Capture the cell that displays the provided text and extract its [X, Y] central coordinate. 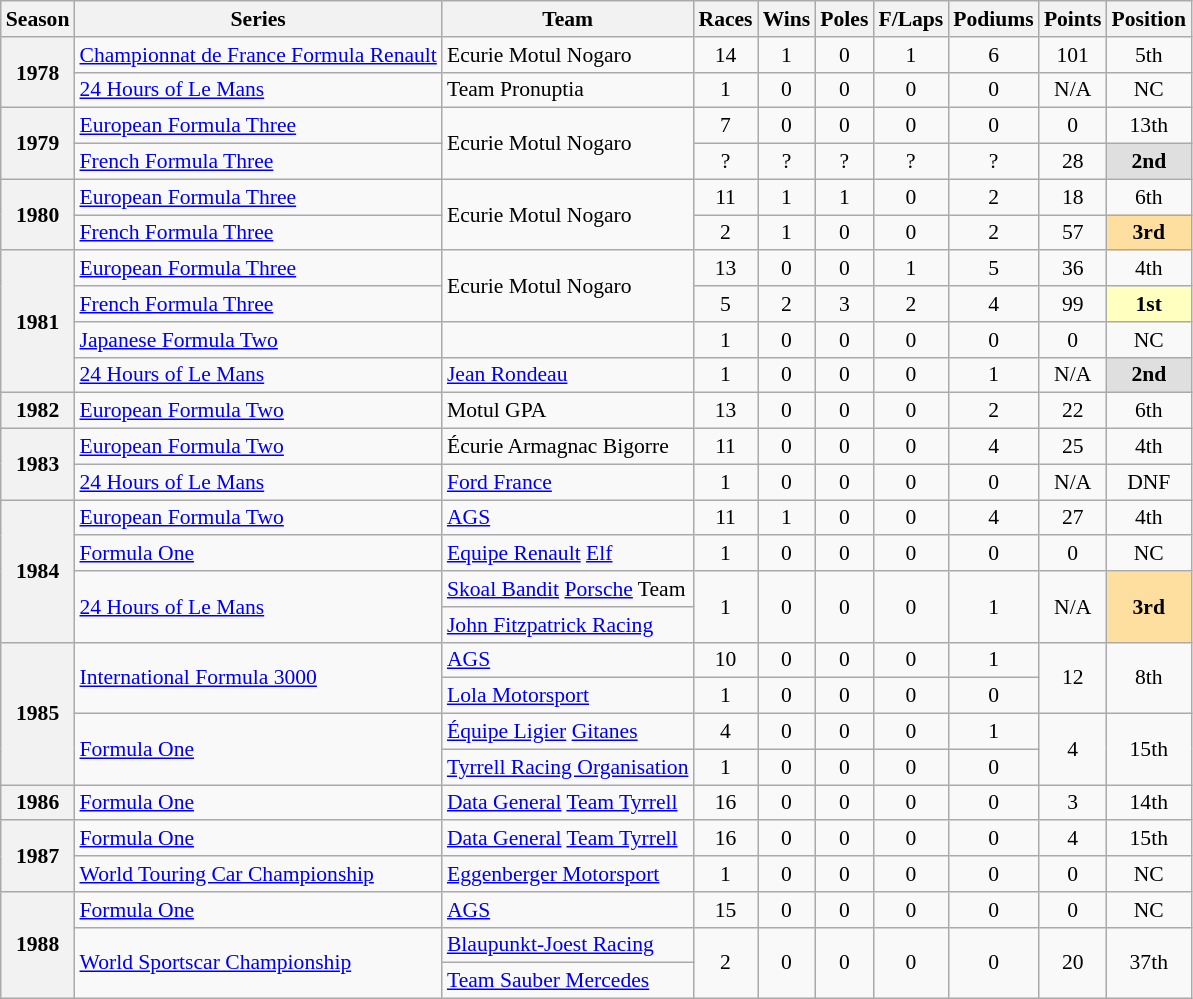
Series [258, 19]
20 [1073, 962]
DNF [1149, 482]
10 [725, 660]
13th [1149, 126]
John Fitzpatrick Racing [568, 625]
Equipe Renault Elf [568, 554]
7 [725, 126]
Skoal Bandit Porsche Team [568, 589]
1982 [38, 411]
1988 [38, 946]
99 [1073, 304]
1985 [38, 713]
27 [1073, 518]
Points [1073, 19]
1978 [38, 72]
6 [994, 55]
57 [1073, 233]
Team Sauber Mercedes [568, 981]
22 [1073, 411]
Championnat de France Formula Renault [258, 55]
World Sportscar Championship [258, 962]
1983 [38, 464]
5th [1149, 55]
Poles [844, 19]
Podiums [994, 19]
World Touring Car Championship [258, 874]
101 [1073, 55]
15 [725, 910]
Races [725, 19]
1979 [38, 144]
14th [1149, 803]
36 [1073, 269]
Japanese Formula Two [258, 340]
28 [1073, 162]
Jean Rondeau [568, 375]
1984 [38, 571]
1987 [38, 856]
Team Pronuptia [568, 90]
Eggenberger Motorsport [568, 874]
12 [1073, 678]
Écurie Armagnac Bigorre [568, 447]
International Formula 3000 [258, 678]
Lola Motorsport [568, 696]
8th [1149, 678]
1981 [38, 322]
Team [568, 19]
18 [1073, 197]
1986 [38, 803]
Season [38, 19]
1st [1149, 304]
25 [1073, 447]
14 [725, 55]
Position [1149, 19]
Wins [787, 19]
Tyrrell Racing Organisation [568, 767]
Ford France [568, 482]
Équipe Ligier Gitanes [568, 732]
Motul GPA [568, 411]
Blaupunkt-Joest Racing [568, 945]
F/Laps [910, 19]
37th [1149, 962]
1980 [38, 214]
